Detect which cell encompasses the target text, then output its (X, Y) center coordinate. 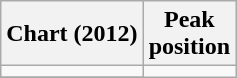
Chart (2012) (72, 34)
Peakposition (189, 34)
